Provide the [x, y] coordinate of the cell's center where the given text is located.  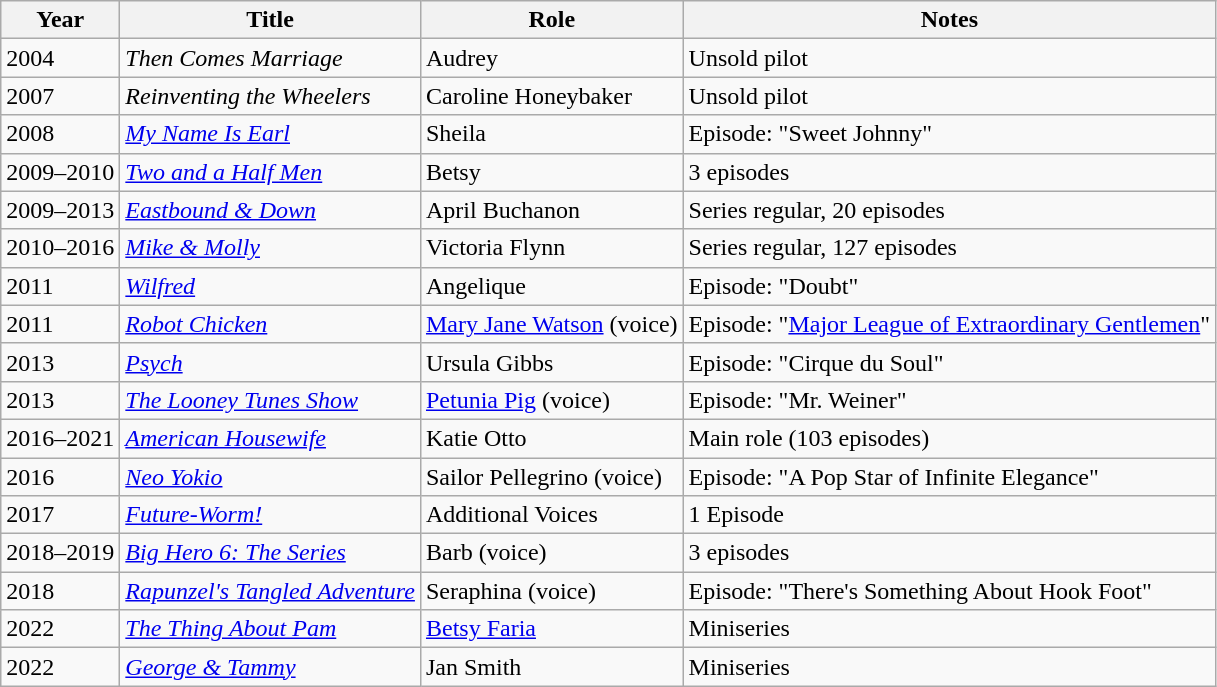
Psych [270, 362]
Main role (103 episodes) [949, 438]
2018–2019 [60, 553]
George & Tammy [270, 667]
Episode: "Major League of Extraordinary Gentlemen" [949, 324]
Episode: "Sweet Johnny" [949, 134]
Ursula Gibbs [552, 362]
Then Comes Marriage [270, 58]
2017 [60, 515]
Episode: "There's Something About Hook Foot" [949, 591]
2009–2010 [60, 172]
Rapunzel's Tangled Adventure [270, 591]
Angelique [552, 286]
Two and a Half Men [270, 172]
2009–2013 [60, 210]
Barb (voice) [552, 553]
Caroline Honeybaker [552, 96]
1 Episode [949, 515]
Role [552, 20]
2016–2021 [60, 438]
2016 [60, 477]
Series regular, 127 episodes [949, 248]
Betsy Faria [552, 629]
Eastbound & Down [270, 210]
My Name Is Earl [270, 134]
Big Hero 6: The Series [270, 553]
2008 [60, 134]
Sheila [552, 134]
The Thing About Pam [270, 629]
Sailor Pellegrino (voice) [552, 477]
Robot Chicken [270, 324]
Neo Yokio [270, 477]
Jan Smith [552, 667]
Mary Jane Watson (voice) [552, 324]
Katie Otto [552, 438]
Victoria Flynn [552, 248]
Seraphina (voice) [552, 591]
2010–2016 [60, 248]
Episode: "Doubt" [949, 286]
Audrey [552, 58]
Reinventing the Wheelers [270, 96]
Episode: "A Pop Star of Infinite Elegance" [949, 477]
Future-Worm! [270, 515]
Additional Voices [552, 515]
Episode: "Cirque du Soul" [949, 362]
Series regular, 20 episodes [949, 210]
Year [60, 20]
April Buchanon [552, 210]
Betsy [552, 172]
2004 [60, 58]
2007 [60, 96]
Wilfred [270, 286]
Title [270, 20]
The Looney Tunes Show [270, 400]
American Housewife [270, 438]
Episode: "Mr. Weiner" [949, 400]
Petunia Pig (voice) [552, 400]
Mike & Molly [270, 248]
2018 [60, 591]
Notes [949, 20]
